Locate the cell with the specified text and output its [x, y] center coordinate. 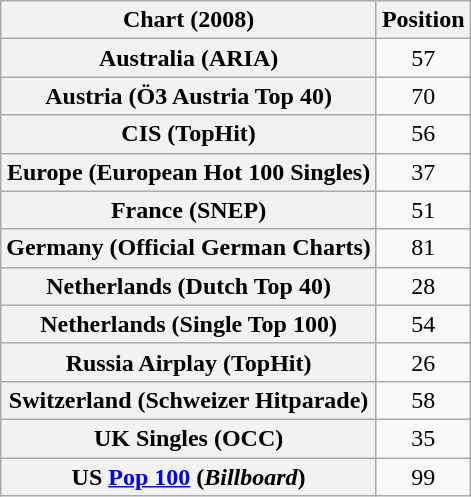
UK Singles (OCC) [189, 438]
US Pop 100 (Billboard) [189, 477]
54 [423, 324]
57 [423, 58]
28 [423, 286]
26 [423, 362]
Switzerland (Schweizer Hitparade) [189, 400]
Germany (Official German Charts) [189, 248]
99 [423, 477]
Chart (2008) [189, 20]
Europe (European Hot 100 Singles) [189, 172]
Russia Airplay (TopHit) [189, 362]
37 [423, 172]
56 [423, 134]
70 [423, 96]
CIS (TopHit) [189, 134]
Netherlands (Single Top 100) [189, 324]
Austria (Ö3 Austria Top 40) [189, 96]
Position [423, 20]
51 [423, 210]
Australia (ARIA) [189, 58]
58 [423, 400]
81 [423, 248]
France (SNEP) [189, 210]
35 [423, 438]
Netherlands (Dutch Top 40) [189, 286]
